Output the (X, Y) coordinate of the center of the cell containing the given text.  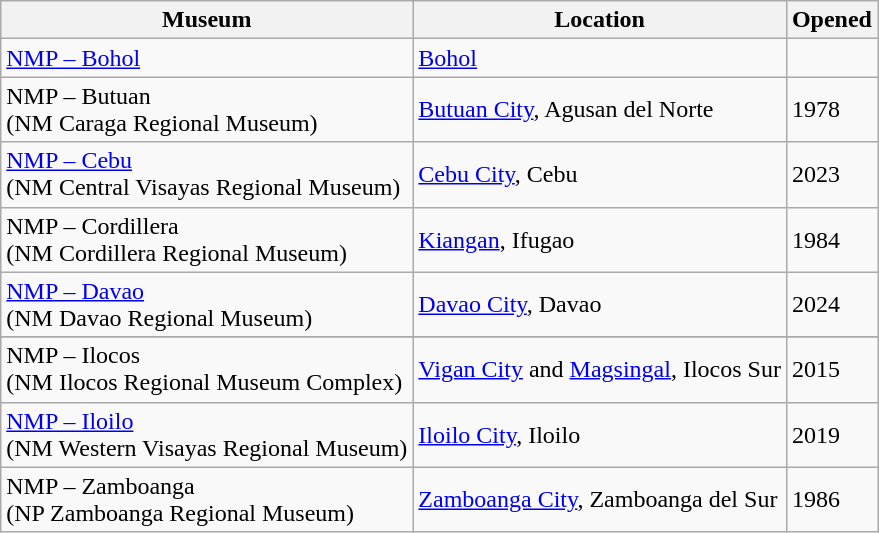
Butuan City, Agusan del Norte (600, 110)
Kiangan, Ifugao (600, 240)
2024 (832, 304)
Cebu City, Cebu (600, 174)
Davao City, Davao (600, 304)
Zamboanga City, Zamboanga del Sur (600, 500)
NMP – Ilocos(NM Ilocos Regional Museum Complex) (207, 370)
NMP – Davao(NM Davao Regional Museum) (207, 304)
1984 (832, 240)
NMP – Bohol (207, 58)
Opened (832, 20)
Iloilo City, Iloilo (600, 434)
Vigan City and Magsingal, Ilocos Sur (600, 370)
2015 (832, 370)
NMP – Cordillera(NM Cordillera Regional Museum) (207, 240)
Bohol (600, 58)
NMP – Butuan(NM Caraga Regional Museum) (207, 110)
2023 (832, 174)
1978 (832, 110)
NMP – Cebu(NM Central Visayas Regional Museum) (207, 174)
Location (600, 20)
1986 (832, 500)
2019 (832, 434)
NMP – Iloilo(NM Western Visayas Regional Museum) (207, 434)
NMP – Zamboanga(NP Zamboanga Regional Museum) (207, 500)
Museum (207, 20)
